Capture the cell that displays the provided text and extract its [x, y] central coordinate. 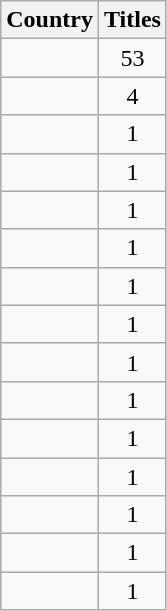
Country [50, 20]
Titles [132, 20]
53 [132, 58]
4 [132, 96]
